Search for the cell housing the specified text and yield its (X, Y) center coordinate. 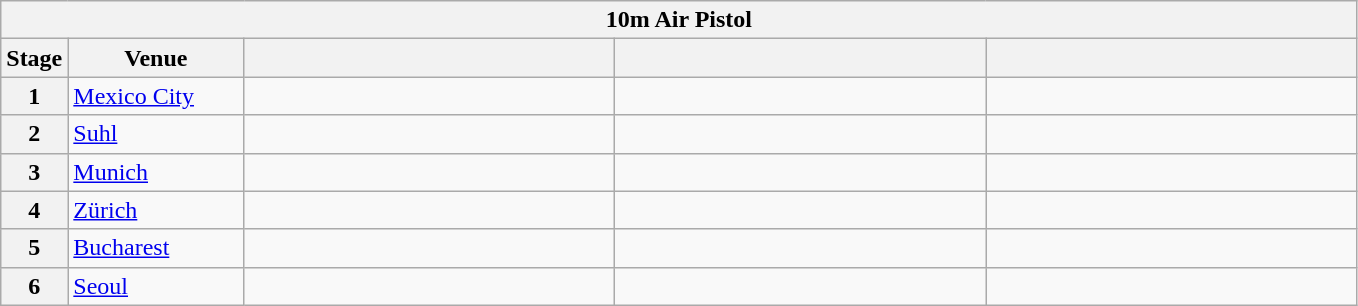
Stage (34, 58)
Venue (156, 58)
1 (34, 96)
10m Air Pistol (679, 20)
Mexico City (156, 96)
3 (34, 172)
5 (34, 248)
6 (34, 286)
4 (34, 210)
2 (34, 134)
Bucharest (156, 248)
Suhl (156, 134)
Munich (156, 172)
Zürich (156, 210)
Seoul (156, 286)
